Return the [X, Y] coordinate for the center point of the cell that contains the specified text.  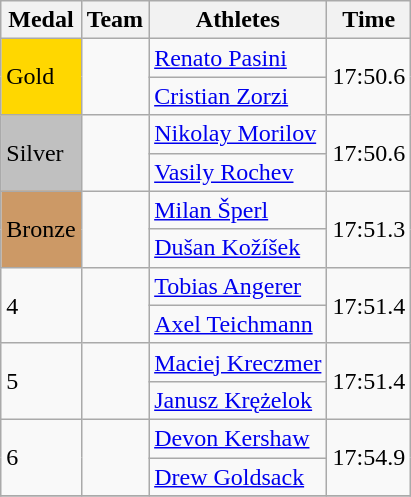
5 [41, 381]
Axel Teichmann [238, 324]
Dušan Kožíšek [238, 248]
Silver [41, 153]
Time [369, 20]
Maciej Kreczmer [238, 362]
4 [41, 305]
6 [41, 457]
Bronze [41, 229]
Gold [41, 77]
Athletes [238, 20]
Devon Kershaw [238, 438]
Nikolay Morilov [238, 134]
Cristian Zorzi [238, 96]
Janusz Krężelok [238, 400]
Milan Šperl [238, 210]
Medal [41, 20]
Team [115, 20]
Drew Goldsack [238, 477]
Renato Pasini [238, 58]
17:54.9 [369, 457]
17:51.3 [369, 229]
Vasily Rochev [238, 172]
Tobias Angerer [238, 286]
